Provide the (X, Y) coordinate of the cell's center where the given text is located.  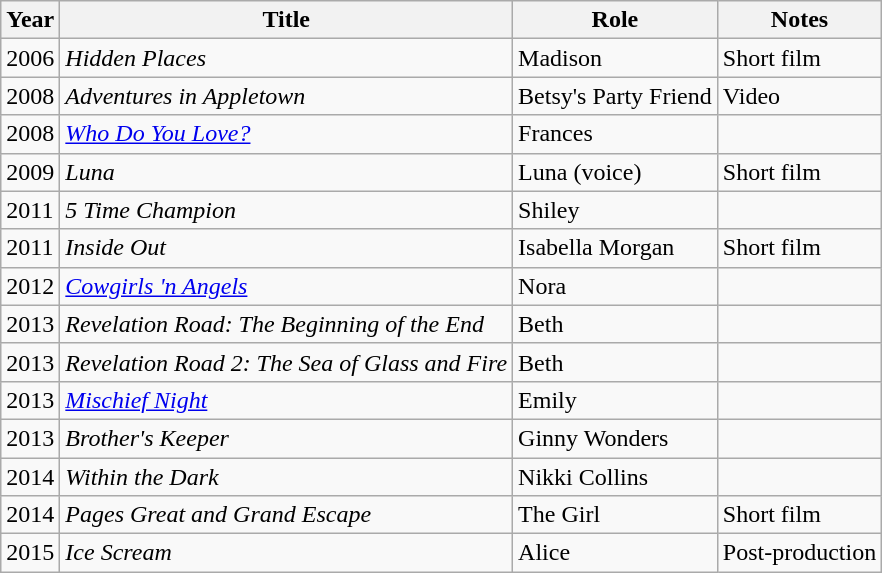
2006 (30, 58)
Hidden Places (286, 58)
Role (616, 20)
Inside Out (286, 248)
Alice (616, 553)
2012 (30, 286)
Year (30, 20)
Video (799, 96)
Post-production (799, 553)
2009 (30, 172)
Cowgirls 'n Angels (286, 286)
2015 (30, 553)
Luna (voice) (616, 172)
Shiley (616, 210)
Revelation Road: The Beginning of the End (286, 324)
Isabella Morgan (616, 248)
Brother's Keeper (286, 438)
Mischief Night (286, 400)
Emily (616, 400)
The Girl (616, 515)
Pages Great and Grand Escape (286, 515)
Notes (799, 20)
Title (286, 20)
Nikki Collins (616, 477)
Frances (616, 134)
Who Do You Love? (286, 134)
Luna (286, 172)
5 Time Champion (286, 210)
Revelation Road 2: The Sea of Glass and Fire (286, 362)
Madison (616, 58)
Nora (616, 286)
Ice Scream (286, 553)
Adventures in Appletown (286, 96)
Betsy's Party Friend (616, 96)
Ginny Wonders (616, 438)
Within the Dark (286, 477)
